Scan for the cell matching the given text and deliver its (x, y) coordinate at center. 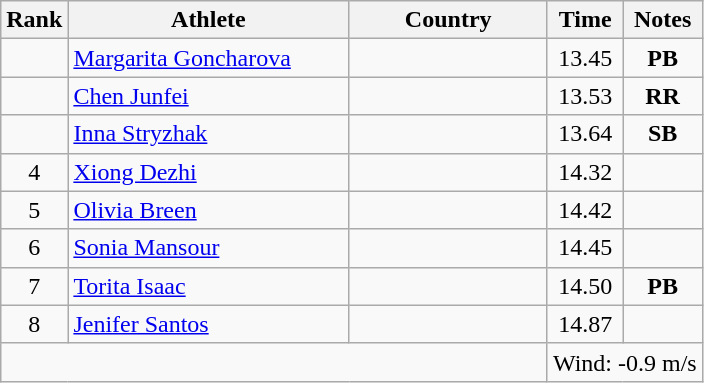
Torita Isaac (208, 286)
Olivia Breen (208, 210)
14.42 (584, 210)
Margarita Goncharova (208, 58)
14.87 (584, 324)
Country (448, 20)
5 (34, 210)
Wind: -0.9 m/s (624, 362)
SB (662, 134)
Chen Junfei (208, 96)
13.53 (584, 96)
Sonia Mansour (208, 248)
13.45 (584, 58)
Inna Stryzhak (208, 134)
14.45 (584, 248)
RR (662, 96)
Athlete (208, 20)
4 (34, 172)
Notes (662, 20)
14.50 (584, 286)
14.32 (584, 172)
Time (584, 20)
7 (34, 286)
8 (34, 324)
Rank (34, 20)
Jenifer Santos (208, 324)
6 (34, 248)
13.64 (584, 134)
Xiong Dezhi (208, 172)
